Pinpoint the cell where the given text exists, returning its (x, y) midpoint coordinate. 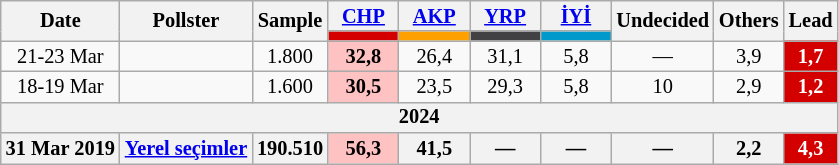
2024 (420, 118)
30,5 (364, 86)
21-23 Mar (60, 56)
1.800 (290, 56)
41,5 (434, 148)
2,9 (749, 86)
Pollster (186, 20)
4,3 (811, 148)
YRP (506, 16)
23,5 (434, 86)
1,7 (811, 56)
1.600 (290, 86)
29,3 (506, 86)
18-19 Mar (60, 86)
Undecided (662, 20)
Others (749, 20)
190.510 (290, 148)
31,1 (506, 56)
Date (60, 20)
26,4 (434, 56)
10 (662, 86)
32,8 (364, 56)
Lead (811, 20)
56,3 (364, 148)
AKP (434, 16)
Yerel seçimler (186, 148)
31 Mar 2019 (60, 148)
2,2 (749, 148)
İYİ (576, 16)
3,9 (749, 56)
Sample (290, 20)
1,2 (811, 86)
CHP (364, 16)
